Identify which cell holds the provided text, then report its (x, y) central coordinate. 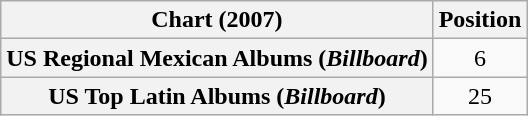
25 (480, 96)
US Regional Mexican Albums (Billboard) (217, 58)
6 (480, 58)
US Top Latin Albums (Billboard) (217, 96)
Chart (2007) (217, 20)
Position (480, 20)
